Capture the cell that displays the provided text and extract its (x, y) central coordinate. 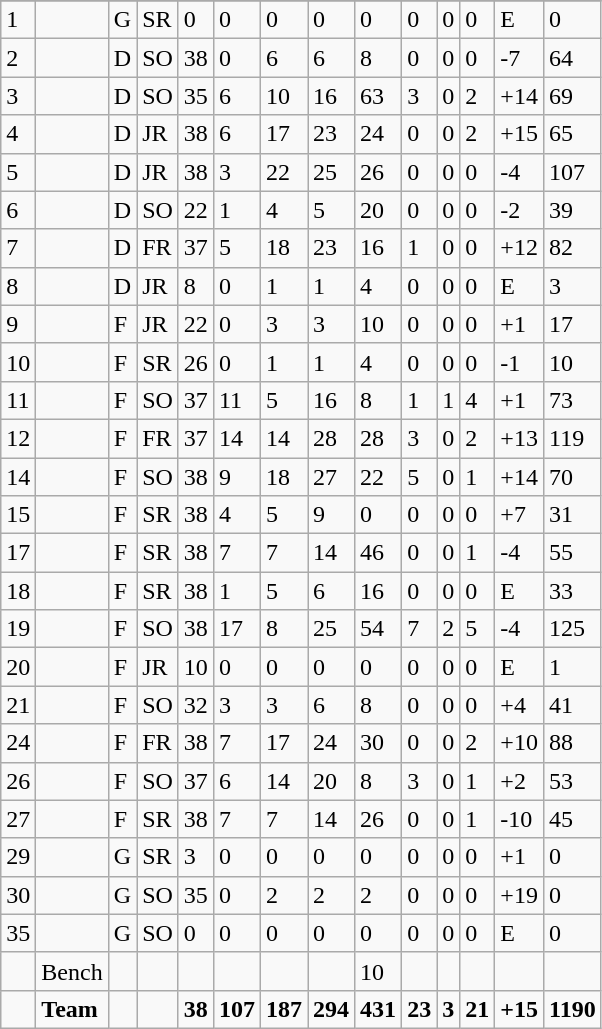
+2 (520, 781)
70 (573, 477)
32 (196, 705)
-1 (520, 362)
65 (573, 134)
39 (573, 210)
64 (573, 58)
Bench (72, 971)
15 (18, 515)
73 (573, 400)
119 (573, 438)
63 (378, 96)
431 (378, 1009)
29 (18, 857)
54 (378, 629)
33 (573, 591)
294 (332, 1009)
-2 (520, 210)
55 (573, 553)
+10 (520, 743)
82 (573, 248)
46 (378, 553)
187 (284, 1009)
+13 (520, 438)
19 (18, 629)
88 (573, 743)
53 (573, 781)
125 (573, 629)
+12 (520, 248)
+7 (520, 515)
45 (573, 819)
+19 (520, 895)
31 (573, 515)
Team (72, 1009)
-10 (520, 819)
69 (573, 96)
41 (573, 705)
1190 (573, 1009)
12 (18, 438)
+4 (520, 705)
-7 (520, 58)
